Determine the (x, y) coordinate at the center of the cell enclosing the given text.  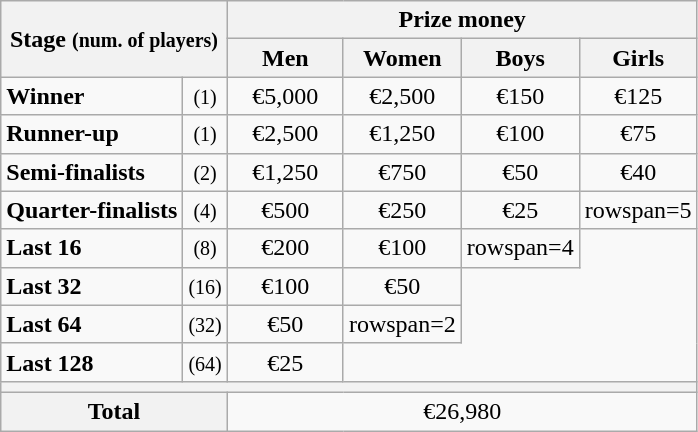
€26,980 (462, 411)
€40 (638, 172)
€75 (638, 134)
Girls (638, 58)
Last 64 (92, 324)
€150 (520, 96)
(4) (205, 210)
(2) (205, 172)
rowspan=2 (402, 324)
Last 16 (92, 248)
€125 (638, 96)
Quarter-finalists (92, 210)
Runner-up (92, 134)
€200 (285, 248)
Winner (92, 96)
(32) (205, 324)
Boys (520, 58)
Semi-finalists (92, 172)
Stage (num. of players) (114, 39)
€500 (285, 210)
(8) (205, 248)
€750 (402, 172)
(16) (205, 286)
(64) (205, 362)
€250 (402, 210)
Women (402, 58)
Men (285, 58)
rowspan=5 (638, 210)
€5,000 (285, 96)
Total (114, 411)
Last 128 (92, 362)
Prize money (462, 20)
Last 32 (92, 286)
rowspan=4 (520, 248)
